Locate the cell with the specified text and output its [x, y] center coordinate. 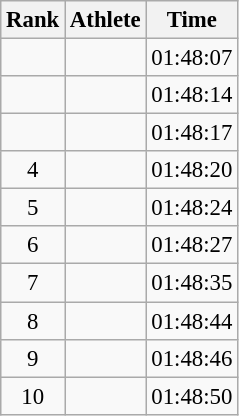
4 [33, 170]
01:48:46 [192, 358]
7 [33, 283]
8 [33, 321]
9 [33, 358]
Rank [33, 20]
01:48:14 [192, 95]
01:48:07 [192, 58]
01:48:20 [192, 170]
5 [33, 208]
01:48:24 [192, 208]
6 [33, 245]
Athlete [106, 20]
01:48:27 [192, 245]
01:48:17 [192, 133]
01:48:35 [192, 283]
10 [33, 396]
01:48:50 [192, 396]
Time [192, 20]
01:48:44 [192, 321]
